Identify which cell holds the provided text, then report its (X, Y) central coordinate. 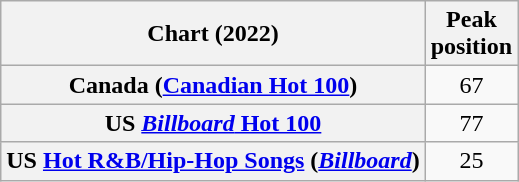
67 (471, 85)
US Hot R&B/Hip-Hop Songs (Billboard) (213, 161)
Canada (Canadian Hot 100) (213, 85)
Chart (2022) (213, 34)
US Billboard Hot 100 (213, 123)
25 (471, 161)
Peakposition (471, 34)
77 (471, 123)
